Return [X, Y] of the center of cell containing provided text 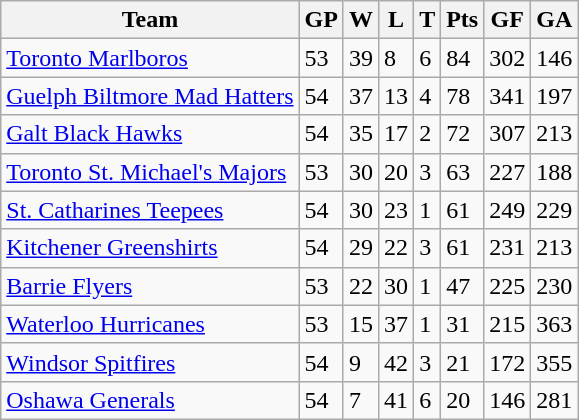
227 [508, 172]
Toronto Marlboros [150, 58]
215 [508, 324]
9 [360, 362]
41 [396, 400]
307 [508, 134]
Galt Black Hawks [150, 134]
78 [462, 96]
Barrie Flyers [150, 286]
229 [554, 210]
St. Catharines Teepees [150, 210]
Guelph Biltmore Mad Hatters [150, 96]
230 [554, 286]
197 [554, 96]
302 [508, 58]
225 [508, 286]
13 [396, 96]
63 [462, 172]
4 [428, 96]
249 [508, 210]
231 [508, 248]
31 [462, 324]
21 [462, 362]
23 [396, 210]
W [360, 20]
172 [508, 362]
84 [462, 58]
Pts [462, 20]
281 [554, 400]
341 [508, 96]
355 [554, 362]
Oshawa Generals [150, 400]
GA [554, 20]
39 [360, 58]
Windsor Spitfires [150, 362]
L [396, 20]
29 [360, 248]
35 [360, 134]
363 [554, 324]
17 [396, 134]
GP [321, 20]
GF [508, 20]
72 [462, 134]
Toronto St. Michael's Majors [150, 172]
2 [428, 134]
8 [396, 58]
15 [360, 324]
Kitchener Greenshirts [150, 248]
188 [554, 172]
47 [462, 286]
42 [396, 362]
T [428, 20]
Team [150, 20]
7 [360, 400]
Waterloo Hurricanes [150, 324]
